From the cell containing the given text, extract its center point as (x, y) coordinate. 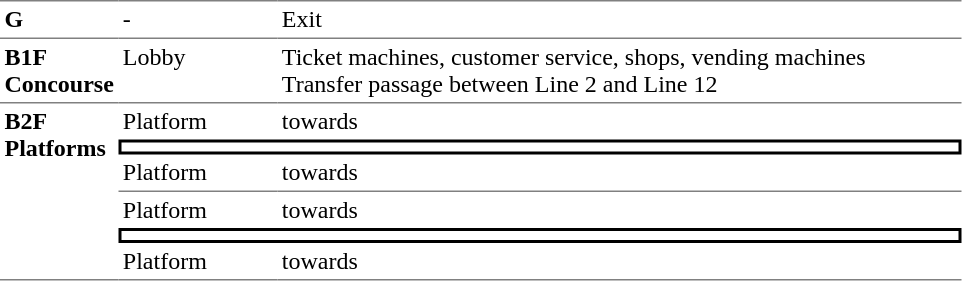
Ticket machines, customer service, shops, vending machinesTransfer passage between Line 2 and Line 12 (619, 71)
B2FPlatforms (59, 192)
B1FConcourse (59, 71)
Exit (619, 19)
Lobby (198, 71)
G (59, 19)
- (198, 19)
